Search for the cell housing the specified text and yield its [X, Y] center coordinate. 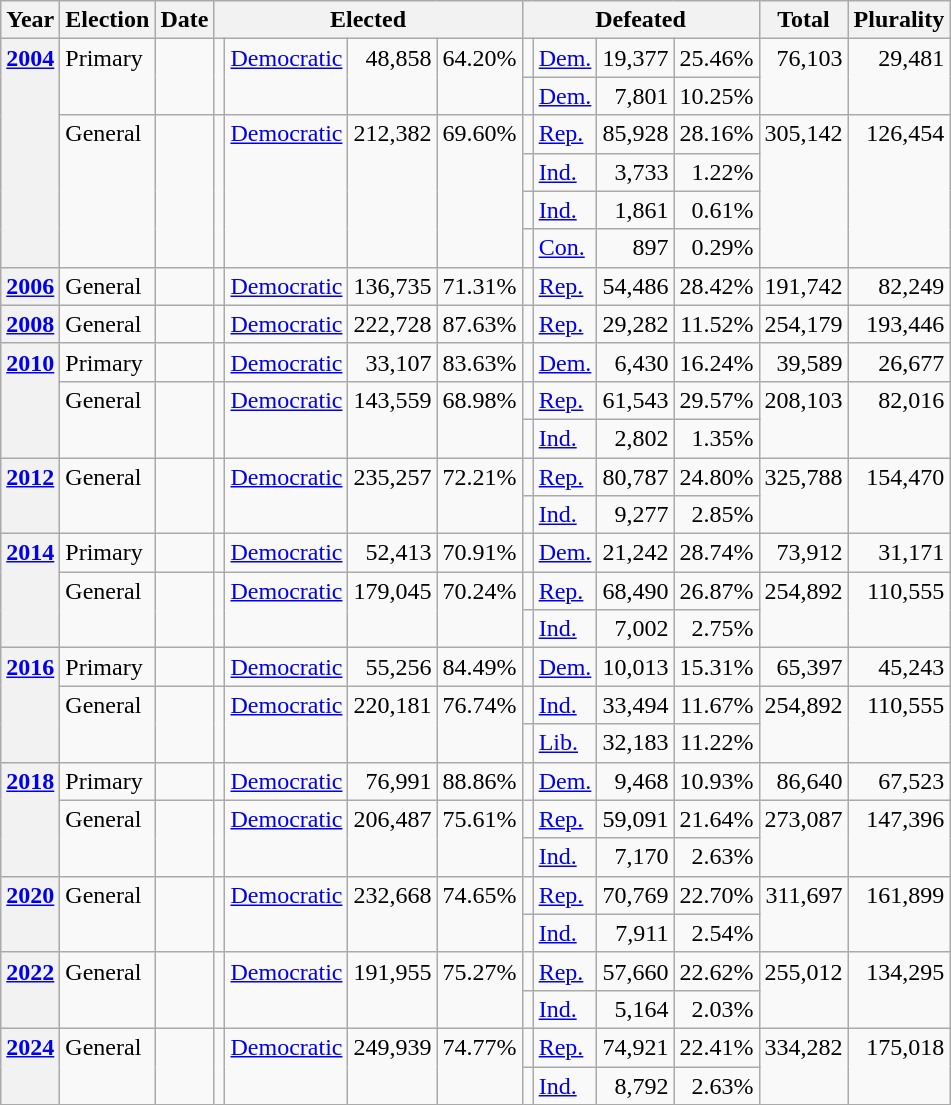
2.03% [716, 1009]
10,013 [636, 667]
25.46% [716, 58]
65,397 [804, 667]
Date [184, 20]
21,242 [636, 553]
147,396 [899, 838]
82,016 [899, 419]
22.70% [716, 895]
2.75% [716, 629]
76,991 [392, 781]
2022 [30, 990]
235,257 [392, 496]
134,295 [899, 990]
26.87% [716, 591]
29,481 [899, 77]
2014 [30, 591]
9,277 [636, 515]
Election [108, 20]
69.60% [480, 191]
2.54% [716, 933]
1,861 [636, 210]
83.63% [480, 362]
10.93% [716, 781]
154,470 [899, 496]
31,171 [899, 553]
143,559 [392, 419]
2016 [30, 705]
311,697 [804, 914]
10.25% [716, 96]
74,921 [636, 1047]
28.74% [716, 553]
76.74% [480, 724]
67,523 [899, 781]
15.31% [716, 667]
39,589 [804, 362]
16.24% [716, 362]
86,640 [804, 781]
74.65% [480, 914]
193,446 [899, 324]
22.41% [716, 1047]
45,243 [899, 667]
11.22% [716, 743]
Defeated [640, 20]
72.21% [480, 496]
11.52% [716, 324]
212,382 [392, 191]
179,045 [392, 610]
80,787 [636, 477]
5,164 [636, 1009]
Year [30, 20]
222,728 [392, 324]
2020 [30, 914]
208,103 [804, 419]
24.80% [716, 477]
273,087 [804, 838]
3,733 [636, 172]
61,543 [636, 400]
68,490 [636, 591]
249,939 [392, 1066]
29.57% [716, 400]
55,256 [392, 667]
87.63% [480, 324]
897 [636, 248]
2,802 [636, 438]
76,103 [804, 77]
33,107 [392, 362]
232,668 [392, 914]
70.91% [480, 553]
33,494 [636, 705]
70,769 [636, 895]
9,468 [636, 781]
28.42% [716, 286]
220,181 [392, 724]
48,858 [392, 77]
161,899 [899, 914]
2004 [30, 153]
85,928 [636, 134]
136,735 [392, 286]
191,742 [804, 286]
255,012 [804, 990]
7,002 [636, 629]
2008 [30, 324]
0.29% [716, 248]
2018 [30, 819]
88.86% [480, 781]
68.98% [480, 419]
Plurality [899, 20]
75.27% [480, 990]
2024 [30, 1066]
59,091 [636, 819]
2006 [30, 286]
175,018 [899, 1066]
7,170 [636, 857]
11.67% [716, 705]
2.85% [716, 515]
21.64% [716, 819]
334,282 [804, 1066]
28.16% [716, 134]
325,788 [804, 496]
26,677 [899, 362]
19,377 [636, 58]
8,792 [636, 1085]
206,487 [392, 838]
57,660 [636, 971]
Lib. [565, 743]
22.62% [716, 971]
Con. [565, 248]
191,955 [392, 990]
32,183 [636, 743]
75.61% [480, 838]
1.35% [716, 438]
6,430 [636, 362]
54,486 [636, 286]
126,454 [899, 191]
0.61% [716, 210]
305,142 [804, 191]
1.22% [716, 172]
64.20% [480, 77]
70.24% [480, 610]
73,912 [804, 553]
29,282 [636, 324]
71.31% [480, 286]
Total [804, 20]
7,911 [636, 933]
7,801 [636, 96]
84.49% [480, 667]
74.77% [480, 1066]
Elected [368, 20]
2012 [30, 496]
82,249 [899, 286]
2010 [30, 400]
52,413 [392, 553]
254,179 [804, 324]
